Provide the [x, y] coordinate of the cell's center where the given text is located.  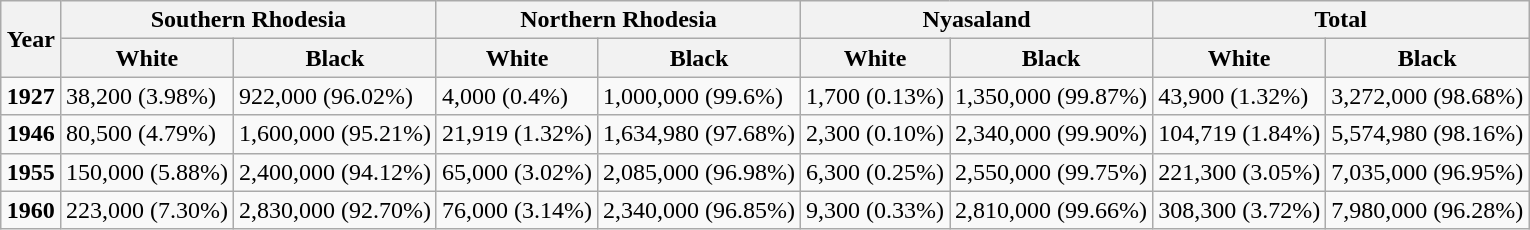
76,000 (3.14%) [516, 210]
6,300 (0.25%) [876, 172]
9,300 (0.33%) [876, 210]
2,400,000 (94.12%) [334, 172]
43,900 (1.32%) [1240, 96]
Nyasaland [977, 20]
223,000 (7.30%) [146, 210]
1,600,000 (95.21%) [334, 134]
221,300 (3.05%) [1240, 172]
1946 [30, 134]
65,000 (3.02%) [516, 172]
21,919 (1.32%) [516, 134]
1,350,000 (99.87%) [1052, 96]
1,700 (0.13%) [876, 96]
Southern Rhodesia [248, 20]
3,272,000 (98.68%) [1428, 96]
Year [30, 39]
1960 [30, 210]
150,000 (5.88%) [146, 172]
2,300 (0.10%) [876, 134]
7,035,000 (96.95%) [1428, 172]
1,634,980 (97.68%) [698, 134]
7,980,000 (96.28%) [1428, 210]
2,340,000 (96.85%) [698, 210]
4,000 (0.4%) [516, 96]
1927 [30, 96]
1955 [30, 172]
2,085,000 (96.98%) [698, 172]
5,574,980 (98.16%) [1428, 134]
2,810,000 (99.66%) [1052, 210]
Northern Rhodesia [618, 20]
38,200 (3.98%) [146, 96]
308,300 (3.72%) [1240, 210]
2,830,000 (92.70%) [334, 210]
Total [1341, 20]
104,719 (1.84%) [1240, 134]
1,000,000 (99.6%) [698, 96]
922,000 (96.02%) [334, 96]
2,340,000 (99.90%) [1052, 134]
80,500 (4.79%) [146, 134]
2,550,000 (99.75%) [1052, 172]
